Return [x, y] of the center of cell containing provided text 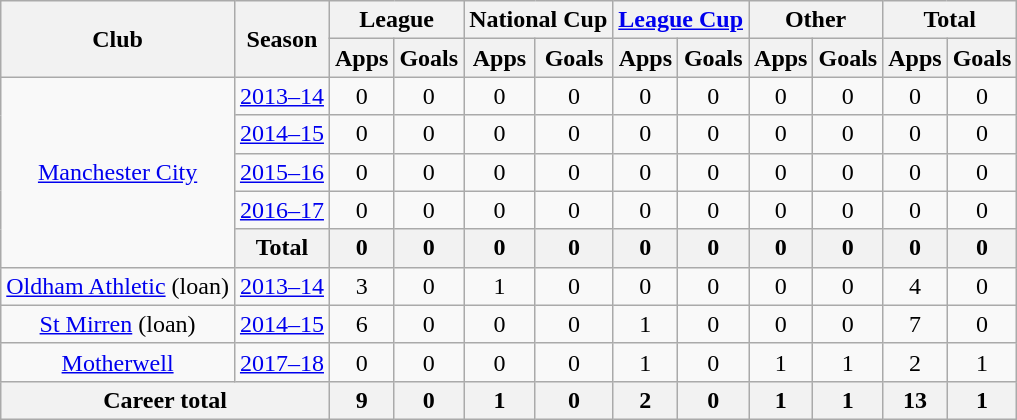
2017–18 [282, 362]
9 [361, 400]
League [396, 20]
Season [282, 39]
Club [118, 39]
3 [361, 286]
7 [915, 324]
13 [915, 400]
2015–16 [282, 172]
6 [361, 324]
2016–17 [282, 210]
Oldham Athletic (loan) [118, 286]
Other [816, 20]
St Mirren (loan) [118, 324]
4 [915, 286]
Career total [166, 400]
Manchester City [118, 172]
League Cup [681, 20]
National Cup [538, 20]
Motherwell [118, 362]
